Pinpoint the cell where the given text exists, returning its [X, Y] midpoint coordinate. 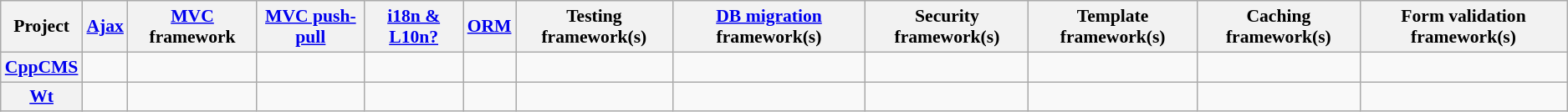
Form validation framework(s) [1463, 27]
Ajax [105, 27]
Caching framework(s) [1278, 27]
Testing framework(s) [595, 27]
Wt [42, 97]
ORM [490, 27]
CppCMS [42, 67]
MVC push-pull [311, 27]
i18n & L10n? [414, 27]
Template framework(s) [1112, 27]
DB migration framework(s) [769, 27]
Project [42, 27]
Security framework(s) [947, 27]
MVC framework [192, 27]
